From the cell containing the given text, extract its center point as (x, y) coordinate. 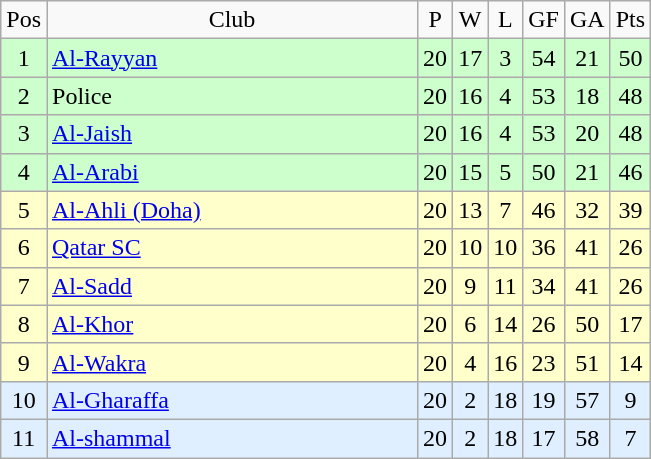
Al-Rayyan (232, 58)
L (506, 20)
51 (587, 362)
Al-Gharaffa (232, 400)
32 (587, 210)
Pos (24, 20)
P (436, 20)
Club (232, 20)
8 (24, 324)
Al-Sadd (232, 286)
Al-shammal (232, 438)
54 (544, 58)
34 (544, 286)
Al-Khor (232, 324)
Al-Jaish (232, 134)
Al-Wakra (232, 362)
W (470, 20)
1 (24, 58)
39 (630, 210)
15 (470, 172)
23 (544, 362)
57 (587, 400)
58 (587, 438)
19 (544, 400)
Qatar SC (232, 248)
GF (544, 20)
Police (232, 96)
Al-Arabi (232, 172)
36 (544, 248)
Pts (630, 20)
13 (470, 210)
Al-Ahli (Doha) (232, 210)
GA (587, 20)
